Identify which cell holds the provided text, then report its (X, Y) central coordinate. 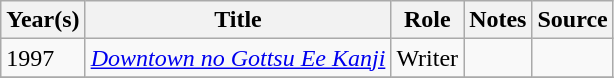
Role (428, 20)
Source (572, 20)
Downtown no Gottsu Ee Kanji (238, 58)
Writer (428, 58)
Notes (498, 20)
1997 (43, 58)
Year(s) (43, 20)
Title (238, 20)
